Detect which cell encompasses the target text, then output its (x, y) center coordinate. 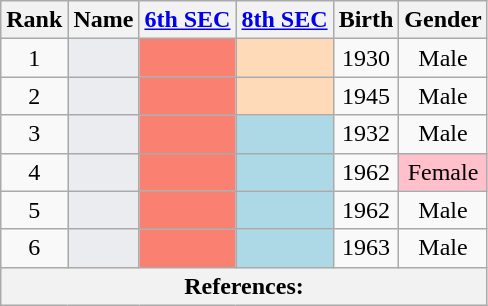
1932 (366, 134)
Name (104, 20)
1930 (366, 58)
6 (34, 248)
1963 (366, 248)
1945 (366, 96)
8th SEC (284, 20)
References: (244, 286)
Female (443, 172)
6th SEC (188, 20)
5 (34, 210)
Rank (34, 20)
1 (34, 58)
Birth (366, 20)
Gender (443, 20)
3 (34, 134)
4 (34, 172)
2 (34, 96)
